Capture the cell that displays the provided text and extract its (x, y) central coordinate. 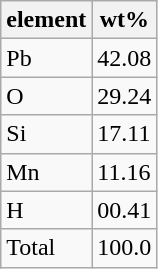
Mn (46, 172)
42.08 (124, 58)
29.24 (124, 96)
00.41 (124, 210)
H (46, 210)
Total (46, 248)
element (46, 20)
100.0 (124, 248)
11.16 (124, 172)
17.11 (124, 134)
Si (46, 134)
Pb (46, 58)
O (46, 96)
wt% (124, 20)
